Identify which cell holds the provided text, then report its (x, y) central coordinate. 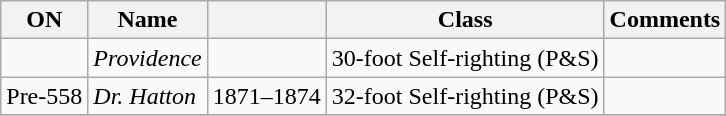
Dr. Hatton (148, 96)
ON (44, 20)
1871–1874 (266, 96)
32-foot Self-righting (P&S) (465, 96)
Providence (148, 58)
Name (148, 20)
Pre-558 (44, 96)
30-foot Self-righting (P&S) (465, 58)
Class (465, 20)
Comments (665, 20)
